Output the [X, Y] coordinate of the center of the cell containing the given text.  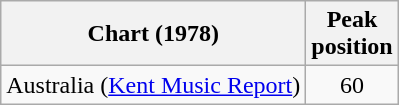
60 [352, 85]
Chart (1978) [154, 34]
Peakposition [352, 34]
Australia (Kent Music Report) [154, 85]
